From the cell containing the given text, extract its center point as [X, Y] coordinate. 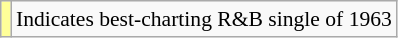
Indicates best-charting R&B single of 1963 [204, 19]
